Extract the (x, y) coordinate from the center of the cell holding the provided text.  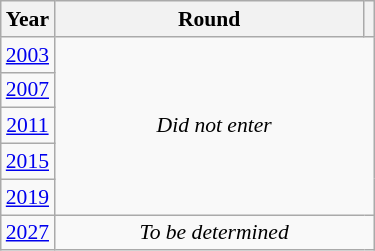
2003 (28, 55)
2011 (28, 126)
2027 (28, 233)
2015 (28, 162)
2019 (28, 197)
To be determined (214, 233)
Year (28, 19)
Did not enter (214, 126)
2007 (28, 90)
Round (209, 19)
